Locate the cell with the specified text and output its (x, y) center coordinate. 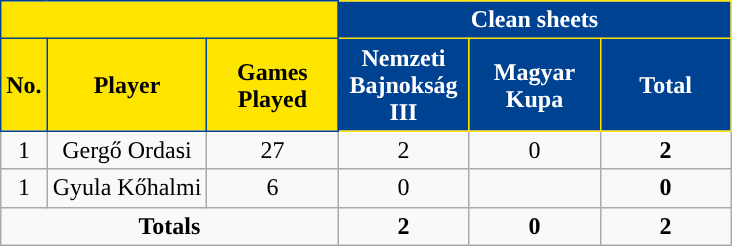
Magyar Kupa (534, 85)
Games Played (272, 85)
Gergő Ordasi (127, 150)
Totals (170, 226)
No. (24, 85)
Total (666, 85)
6 (272, 188)
Clean sheets (534, 20)
Gyula Kőhalmi (127, 188)
Player (127, 85)
Nemzeti Bajnokság III (404, 85)
27 (272, 150)
